From the cell containing the given text, extract its center point as (x, y) coordinate. 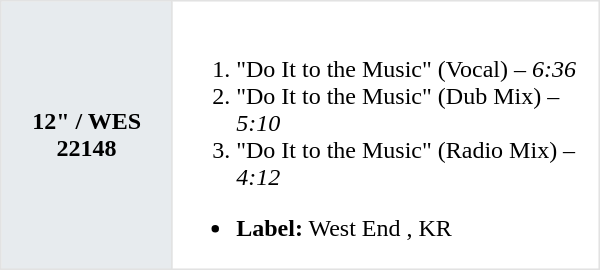
"Do It to the Music" (Vocal) – 6:36"Do It to the Music" (Dub Mix) – 5:10"Do It to the Music" (Radio Mix) – 4:12Label: West End , KR (386, 135)
12" / WES 22148 (87, 135)
